Scan for the cell matching the given text and deliver its (x, y) coordinate at center. 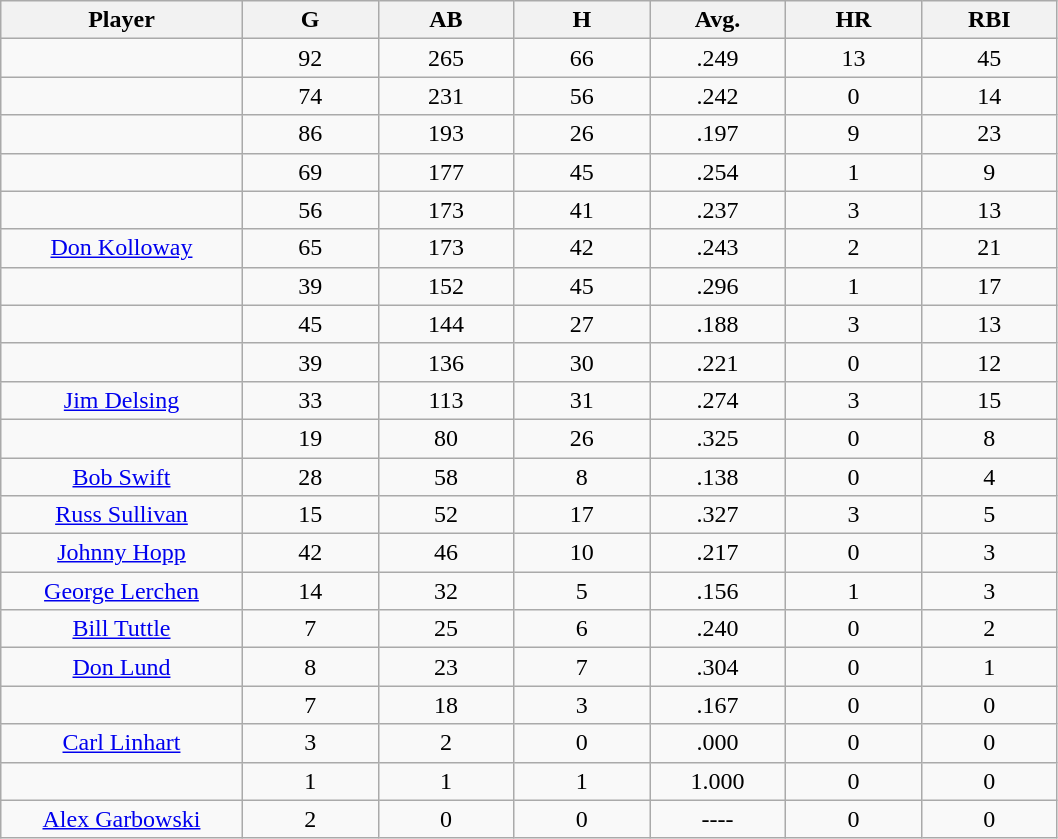
.217 (718, 553)
21 (989, 248)
86 (310, 134)
265 (446, 58)
Johnny Hopp (122, 553)
152 (446, 286)
74 (310, 96)
Carl Linhart (122, 743)
46 (446, 553)
25 (446, 629)
.243 (718, 248)
.325 (718, 438)
RBI (989, 20)
.274 (718, 400)
31 (582, 400)
177 (446, 172)
G (310, 20)
.000 (718, 743)
65 (310, 248)
Russ Sullivan (122, 515)
30 (582, 362)
.197 (718, 134)
136 (446, 362)
1.000 (718, 781)
33 (310, 400)
.242 (718, 96)
Avg. (718, 20)
92 (310, 58)
Player (122, 20)
Bob Swift (122, 477)
193 (446, 134)
10 (582, 553)
12 (989, 362)
6 (582, 629)
Bill Tuttle (122, 629)
.296 (718, 286)
18 (446, 705)
41 (582, 210)
Jim Delsing (122, 400)
66 (582, 58)
.249 (718, 58)
4 (989, 477)
52 (446, 515)
28 (310, 477)
.156 (718, 591)
113 (446, 400)
69 (310, 172)
.240 (718, 629)
Don Lund (122, 667)
.327 (718, 515)
---- (718, 819)
.237 (718, 210)
19 (310, 438)
32 (446, 591)
.188 (718, 324)
144 (446, 324)
80 (446, 438)
Alex Garbowski (122, 819)
H (582, 20)
George Lerchen (122, 591)
Don Kolloway (122, 248)
231 (446, 96)
.167 (718, 705)
27 (582, 324)
HR (854, 20)
.304 (718, 667)
AB (446, 20)
58 (446, 477)
.254 (718, 172)
.138 (718, 477)
.221 (718, 362)
